Extract the [x, y] coordinate from the center of the cell holding the provided text.  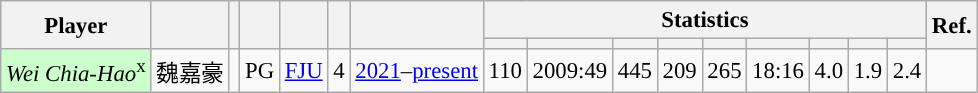
209 [680, 71]
FJU [304, 71]
Wei Chia-Haox [76, 71]
4.0 [828, 71]
PG [260, 71]
2.4 [906, 71]
110 [505, 71]
4 [339, 71]
Player [76, 25]
445 [636, 71]
2021–present [416, 71]
Statistics [704, 20]
1.9 [868, 71]
Ref. [952, 25]
2009:49 [570, 71]
18:16 [778, 71]
265 [724, 71]
魏嘉豪 [190, 71]
